For the text-containing cell, return its midpoint in [x, y] coordinate format. 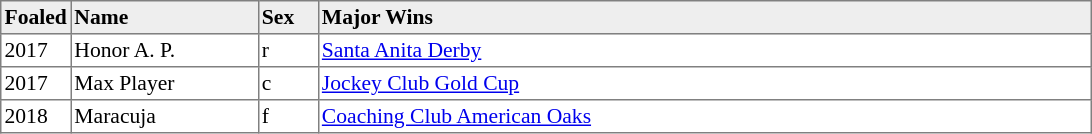
Maracuja [165, 116]
f [288, 116]
c [288, 84]
Coaching Club American Oaks [704, 116]
Sex [288, 18]
Santa Anita Derby [704, 50]
2018 [36, 116]
Max Player [165, 84]
Honor A. P. [165, 50]
Name [165, 18]
Foaled [36, 18]
Jockey Club Gold Cup [704, 84]
Major Wins [704, 18]
r [288, 50]
